Find where the given text appears and provide that cell's center as (x, y) coordinate. 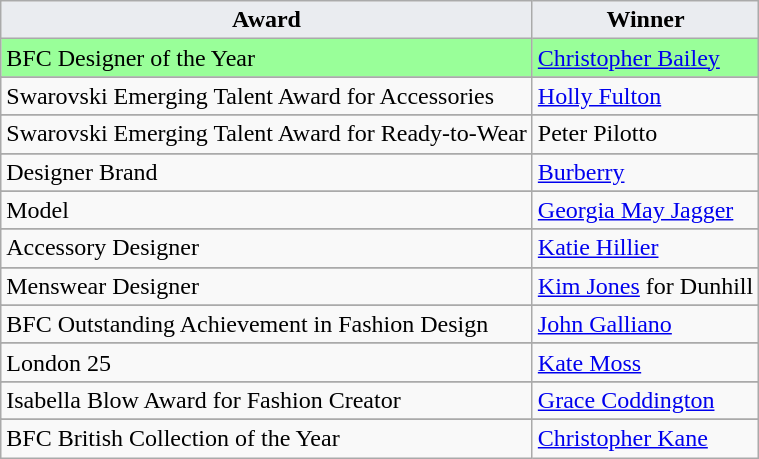
London 25 (267, 362)
John Galliano (645, 324)
Isabella Blow Award for Fashion Creator (267, 400)
Winner (645, 20)
Christopher Kane (645, 438)
Burberry (645, 172)
Georgia May Jagger (645, 210)
Swarovski Emerging Talent Award for Accessories (267, 96)
BFC British Collection of the Year (267, 438)
Grace Coddington (645, 400)
BFC Outstanding Achievement in Fashion Design (267, 324)
Christopher Bailey (645, 58)
Swarovski Emerging Talent Award for Ready-to-Wear (267, 134)
Accessory Designer (267, 248)
Designer Brand (267, 172)
Holly Fulton (645, 96)
Kate Moss (645, 362)
Award (267, 20)
Model (267, 210)
Peter Pilotto (645, 134)
Kim Jones for Dunhill (645, 286)
Katie Hillier (645, 248)
Menswear Designer (267, 286)
BFC Designer of the Year (267, 58)
